Scan for the cell matching the given text and deliver its [X, Y] coordinate at center. 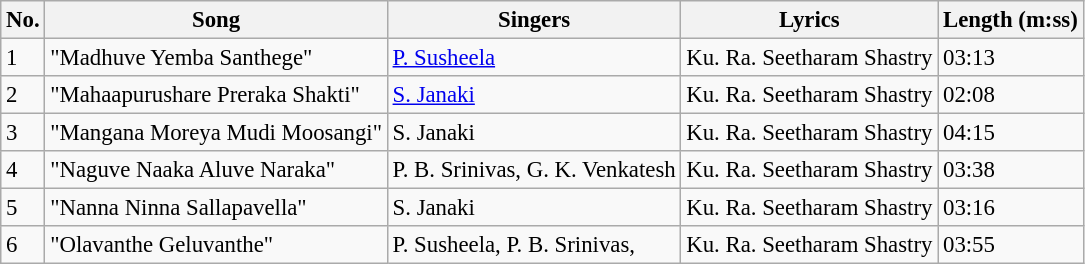
"Naguve Naaka Aluve Naraka" [216, 170]
P. B. Srinivas, G. K. Venkatesh [534, 170]
"Mangana Moreya Mudi Moosangi" [216, 133]
Song [216, 20]
3 [23, 133]
"Nanna Ninna Sallapavella" [216, 208]
5 [23, 208]
No. [23, 20]
Lyrics [810, 20]
03:38 [1010, 170]
03:55 [1010, 245]
"Mahaapurushare Preraka Shakti" [216, 95]
03:13 [1010, 58]
Length (m:ss) [1010, 20]
P. Susheela [534, 58]
6 [23, 245]
1 [23, 58]
2 [23, 95]
03:16 [1010, 208]
Singers [534, 20]
"Madhuve Yemba Santhege" [216, 58]
"Olavanthe Geluvanthe" [216, 245]
4 [23, 170]
04:15 [1010, 133]
02:08 [1010, 95]
P. Susheela, P. B. Srinivas, [534, 245]
